Find where the given text appears and provide that cell's center as [x, y] coordinate. 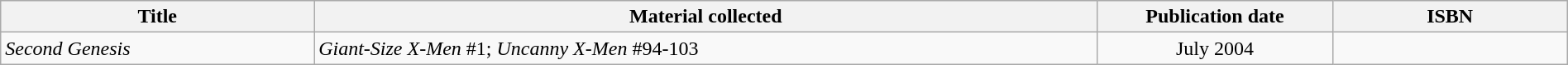
Second Genesis [157, 48]
July 2004 [1215, 48]
ISBN [1450, 17]
Giant-Size X-Men #1; Uncanny X-Men #94-103 [706, 48]
Title [157, 17]
Material collected [706, 17]
Publication date [1215, 17]
